Provide the [X, Y] coordinate of the cell's center where the given text is located.  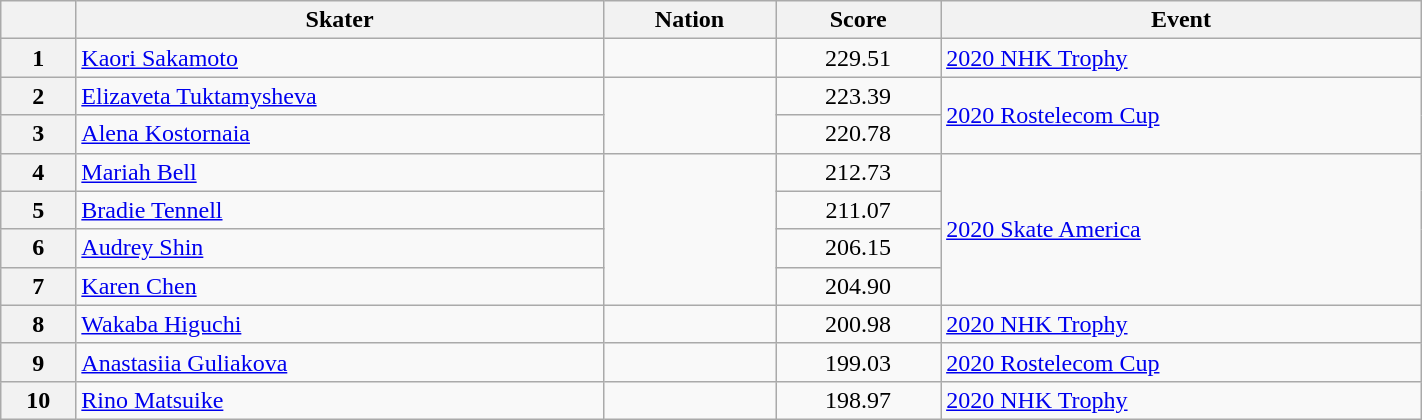
7 [38, 286]
223.39 [858, 96]
9 [38, 362]
Bradie Tennell [340, 210]
Skater [340, 20]
Karen Chen [340, 286]
204.90 [858, 286]
199.03 [858, 362]
Wakaba Higuchi [340, 324]
229.51 [858, 58]
8 [38, 324]
5 [38, 210]
Elizaveta Tuktamysheva [340, 96]
200.98 [858, 324]
211.07 [858, 210]
220.78 [858, 134]
4 [38, 172]
212.73 [858, 172]
Anastasiia Guliakova [340, 362]
Event [1182, 20]
6 [38, 248]
Score [858, 20]
Rino Matsuike [340, 400]
206.15 [858, 248]
2020 Skate America [1182, 229]
Mariah Bell [340, 172]
1 [38, 58]
10 [38, 400]
198.97 [858, 400]
Nation [689, 20]
Alena Kostornaia [340, 134]
Kaori Sakamoto [340, 58]
2 [38, 96]
3 [38, 134]
Audrey Shin [340, 248]
